Search for the cell housing the specified text and yield its [X, Y] center coordinate. 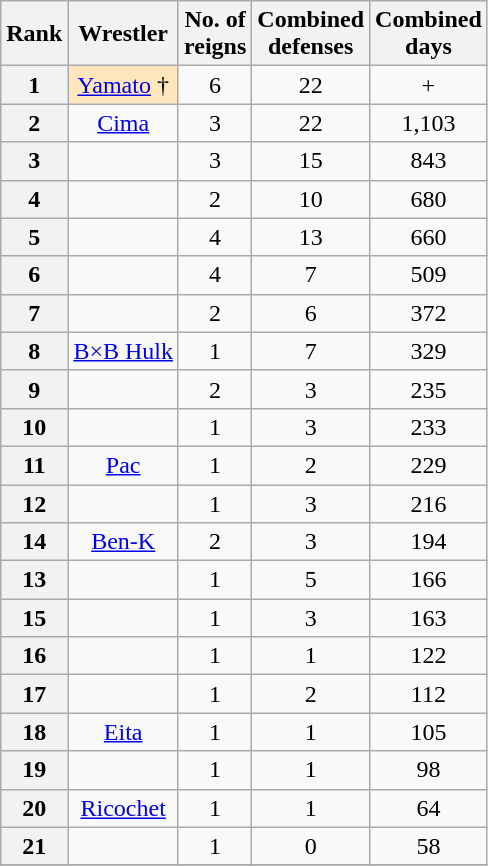
9 [34, 389]
163 [429, 618]
194 [429, 542]
112 [429, 694]
98 [429, 770]
+ [429, 85]
No. ofreigns [214, 34]
233 [429, 427]
19 [34, 770]
372 [429, 313]
Cima [124, 123]
21 [34, 846]
Eita [124, 732]
Pac [124, 465]
235 [429, 389]
843 [429, 161]
16 [34, 656]
105 [429, 732]
14 [34, 542]
11 [34, 465]
12 [34, 503]
58 [429, 846]
8 [34, 351]
509 [429, 275]
B×B Hulk [124, 351]
660 [429, 237]
18 [34, 732]
122 [429, 656]
216 [429, 503]
0 [311, 846]
1,103 [429, 123]
Wrestler [124, 34]
17 [34, 694]
Combineddays [429, 34]
680 [429, 199]
229 [429, 465]
Ricochet [124, 808]
Combineddefenses [311, 34]
Ben-K [124, 542]
166 [429, 580]
64 [429, 808]
329 [429, 351]
Rank [34, 34]
20 [34, 808]
Yamato † [124, 85]
